Return [X, Y] of the center of cell containing provided text 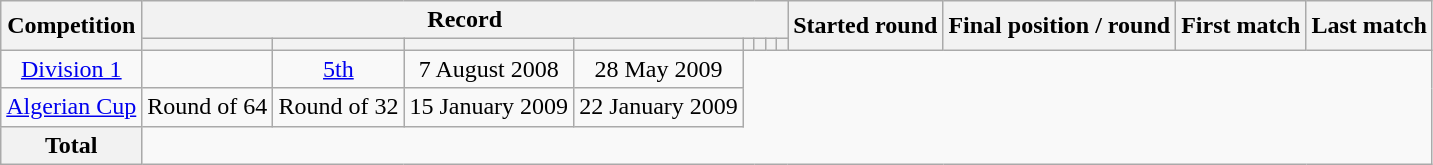
Final position / round [1060, 26]
Started round [866, 26]
Division 1 [72, 69]
First match [1241, 26]
15 January 2009 [489, 107]
7 August 2008 [489, 69]
22 January 2009 [659, 107]
Record [465, 20]
5th [338, 69]
Round of 64 [208, 107]
Round of 32 [338, 107]
28 May 2009 [659, 69]
Competition [72, 26]
Last match [1369, 26]
Algerian Cup [72, 107]
Total [72, 145]
